Search for the cell housing the specified text and yield its (X, Y) center coordinate. 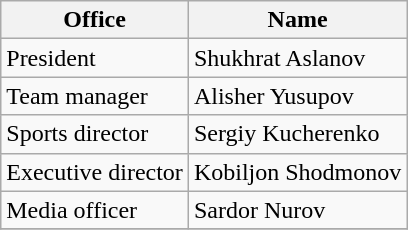
Kobiljon Shodmonov (297, 172)
Office (95, 20)
Sardor Nurov (297, 210)
Alisher Yusupov (297, 96)
Sports director (95, 134)
Media officer (95, 210)
Name (297, 20)
Sergiy Kucherenko (297, 134)
Team manager (95, 96)
Executive director (95, 172)
President (95, 58)
Shukhrat Aslanov (297, 58)
